Identify which cell holds the provided text, then report its [x, y] central coordinate. 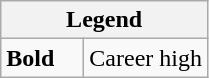
Bold [42, 58]
Legend [104, 20]
Career high [146, 58]
